Provide the (X, Y) coordinate of the cell's center where the given text is located.  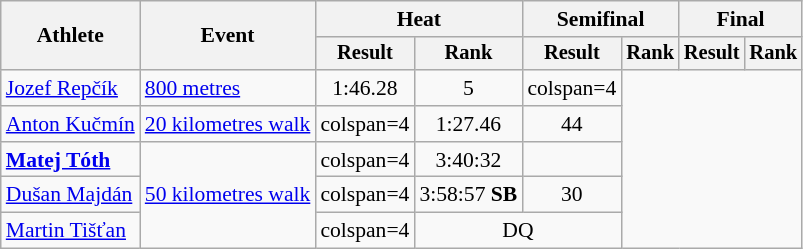
1:27.46 (468, 124)
Event (228, 36)
Matej Tóth (70, 160)
Athlete (70, 36)
800 metres (228, 88)
Heat (418, 19)
44 (572, 124)
DQ (518, 231)
Dušan Majdán (70, 195)
Jozef Repčík (70, 88)
Final (740, 19)
Martin Tišťan (70, 231)
Anton Kučmín (70, 124)
30 (572, 195)
3:40:32 (468, 160)
5 (468, 88)
20 kilometres walk (228, 124)
1:46.28 (364, 88)
Semifinal (600, 19)
50 kilometres walk (228, 196)
3:58:57 SB (468, 195)
